For the text-containing cell, return its midpoint in (x, y) coordinate format. 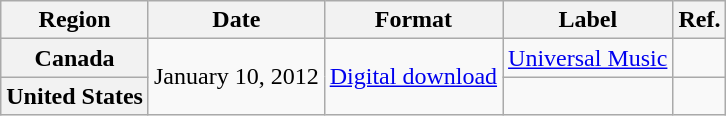
January 10, 2012 (236, 77)
Ref. (700, 20)
Canada (75, 58)
Format (413, 20)
Digital download (413, 77)
Universal Music (588, 58)
Date (236, 20)
United States (75, 96)
Label (588, 20)
Region (75, 20)
